For the text-containing cell, return its midpoint in [x, y] coordinate format. 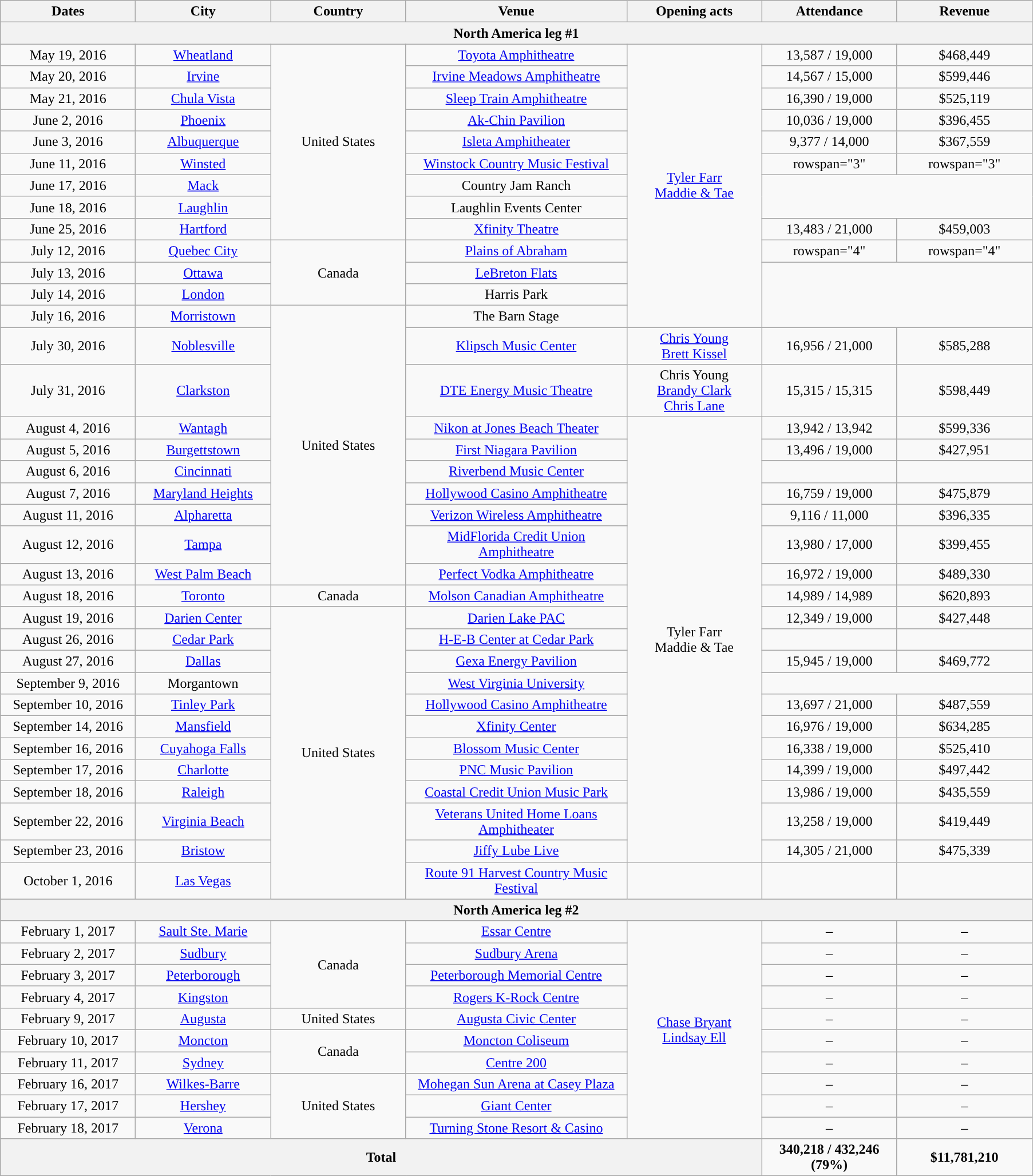
Alpharetta [203, 515]
$598,449 [964, 391]
$468,449 [964, 55]
June 3, 2016 [68, 142]
August 18, 2016 [68, 596]
Morristown [203, 316]
MidFlorida Credit Union Amphitheatre [516, 545]
Winsted [203, 164]
Country Jam Ranch [516, 185]
$620,893 [964, 596]
February 2, 2017 [68, 953]
Kingston [203, 997]
May 20, 2016 [68, 77]
May 21, 2016 [68, 98]
$525,410 [964, 749]
13,587 / 19,000 [829, 55]
July 12, 2016 [68, 251]
PNC Music Pavilion [516, 770]
Chris YoungBrett Kissel [694, 346]
August 27, 2016 [68, 661]
August 26, 2016 [68, 639]
Sleep Train Amphitheatre [516, 98]
Plains of Abraham [516, 251]
February 18, 2017 [68, 1128]
June 18, 2016 [68, 207]
February 10, 2017 [68, 1040]
North America leg #1 [516, 33]
Albuquerque [203, 142]
October 1, 2016 [68, 880]
Jiffy Lube Live [516, 851]
February 17, 2017 [68, 1106]
Harris Park [516, 295]
June 25, 2016 [68, 229]
First Niagara Pavilion [516, 450]
Toyota Amphitheatre [516, 55]
Morgantown [203, 683]
$396,455 [964, 120]
September 22, 2016 [68, 822]
August 6, 2016 [68, 472]
February 1, 2017 [68, 932]
Ak-Chin Pavilion [516, 120]
Virginia Beach [203, 822]
Chula Vista [203, 98]
Giant Center [516, 1106]
16,976 / 19,000 [829, 727]
Attendance [829, 11]
Peterborough [203, 975]
16,390 / 19,000 [829, 98]
$599,336 [964, 428]
Hershey [203, 1106]
September 16, 2016 [68, 749]
$435,559 [964, 792]
The Barn Stage [516, 316]
Wantagh [203, 428]
13,980 / 17,000 [829, 545]
Xfinity Center [516, 727]
13,483 / 21,000 [829, 229]
14,399 / 19,000 [829, 770]
September 18, 2016 [68, 792]
February 9, 2017 [68, 1019]
$475,339 [964, 851]
$585,288 [964, 346]
Irvine Meadows Amphitheatre [516, 77]
September 9, 2016 [68, 683]
Opening acts [694, 11]
Tampa [203, 545]
Raleigh [203, 792]
August 12, 2016 [68, 545]
14,567 / 15,000 [829, 77]
Cuyahoga Falls [203, 749]
Charlotte [203, 770]
Revenue [964, 11]
Isleta Amphitheater [516, 142]
July 16, 2016 [68, 316]
13,942 / 13,942 [829, 428]
13,258 / 19,000 [829, 822]
Chase BryantLindsay Ell [694, 1030]
14,305 / 21,000 [829, 851]
Sudbury [203, 953]
Mack [203, 185]
Noblesville [203, 346]
Dates [68, 11]
July 14, 2016 [68, 295]
August 5, 2016 [68, 450]
September 14, 2016 [68, 727]
Nikon at Jones Beach Theater [516, 428]
Gexa Energy Pavilion [516, 661]
12,349 / 19,000 [829, 617]
Irvine [203, 77]
August 13, 2016 [68, 574]
$497,442 [964, 770]
West Virginia University [516, 683]
June 11, 2016 [68, 164]
Mohegan Sun Arena at Casey Plaza [516, 1084]
Winstock Country Music Festival [516, 164]
$487,559 [964, 705]
Wilkes-Barre [203, 1084]
Essar Centre [516, 932]
Verizon Wireless Amphitheatre [516, 515]
Toronto [203, 596]
Ottawa [203, 273]
Verona [203, 1128]
13,697 / 21,000 [829, 705]
September 10, 2016 [68, 705]
February 11, 2017 [68, 1063]
340,218 / 432,246 (79%) [829, 1157]
Sault Ste. Marie [203, 932]
H-E-B Center at Cedar Park [516, 639]
15,315 / 15,315 [829, 391]
16,338 / 19,000 [829, 749]
Chris YoungBrandy ClarkChris Lane [694, 391]
Moncton Coliseum [516, 1040]
Laughlin [203, 207]
February 4, 2017 [68, 997]
Quebec City [203, 251]
$469,772 [964, 661]
14,989 / 14,989 [829, 596]
$396,335 [964, 515]
July 30, 2016 [68, 346]
13,986 / 19,000 [829, 792]
Klipsch Music Center [516, 346]
Laughlin Events Center [516, 207]
Phoenix [203, 120]
September 23, 2016 [68, 851]
Blossom Music Center [516, 749]
Veterans United Home Loans Amphitheater [516, 822]
$367,559 [964, 142]
August 11, 2016 [68, 515]
10,036 / 19,000 [829, 120]
Rogers K-Rock Centre [516, 997]
Darien Center [203, 617]
Darien Lake PAC [516, 617]
August 19, 2016 [68, 617]
Bristow [203, 851]
Turning Stone Resort & Casino [516, 1128]
Sudbury Arena [516, 953]
May 19, 2016 [68, 55]
February 16, 2017 [68, 1084]
Peterborough Memorial Centre [516, 975]
$427,951 [964, 450]
Las Vegas [203, 880]
Centre 200 [516, 1063]
$427,448 [964, 617]
$489,330 [964, 574]
West Palm Beach [203, 574]
9,377 / 14,000 [829, 142]
August 7, 2016 [68, 493]
Cedar Park [203, 639]
Coastal Credit Union Music Park [516, 792]
August 4, 2016 [68, 428]
Augusta [203, 1019]
16,972 / 19,000 [829, 574]
Total [381, 1157]
13,496 / 19,000 [829, 450]
Tinley Park [203, 705]
16,759 / 19,000 [829, 493]
Country [338, 11]
$399,455 [964, 545]
Clarkston [203, 391]
February 3, 2017 [68, 975]
$11,781,210 [964, 1157]
$475,879 [964, 493]
July 31, 2016 [68, 391]
July 13, 2016 [68, 273]
LeBreton Flats [516, 273]
Burgettstown [203, 450]
Cincinnati [203, 472]
City [203, 11]
June 2, 2016 [68, 120]
Route 91 Harvest Country Music Festival [516, 880]
June 17, 2016 [68, 185]
15,945 / 19,000 [829, 661]
$525,119 [964, 98]
September 17, 2016 [68, 770]
16,956 / 21,000 [829, 346]
Wheatland [203, 55]
Riverbend Music Center [516, 472]
Molson Canadian Amphitheatre [516, 596]
Venue [516, 11]
Mansfield [203, 727]
Sydney [203, 1063]
Maryland Heights [203, 493]
$419,449 [964, 822]
Moncton [203, 1040]
North America leg #2 [516, 910]
Perfect Vodka Amphitheatre [516, 574]
$634,285 [964, 727]
9,116 / 11,000 [829, 515]
London [203, 295]
Hartford [203, 229]
Augusta Civic Center [516, 1019]
Xfinity Theatre [516, 229]
$459,003 [964, 229]
$599,446 [964, 77]
DTE Energy Music Theatre [516, 391]
Dallas [203, 661]
